For the text-containing cell, return its midpoint in [x, y] coordinate format. 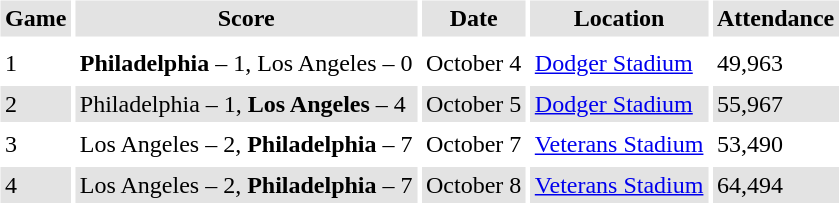
64,494 [775, 185]
October 8 [474, 185]
October 7 [474, 144]
53,490 [775, 144]
Score [246, 18]
4 [35, 185]
1 [35, 64]
Location [619, 18]
Date [474, 18]
Game [35, 18]
55,967 [775, 104]
2 [35, 104]
3 [35, 144]
Attendance [775, 18]
Philadelphia – 1, Los Angeles – 0 [246, 64]
October 4 [474, 64]
49,963 [775, 64]
Philadelphia – 1, Los Angeles – 4 [246, 104]
October 5 [474, 104]
